Identify which cell holds the provided text, then report its [X, Y] central coordinate. 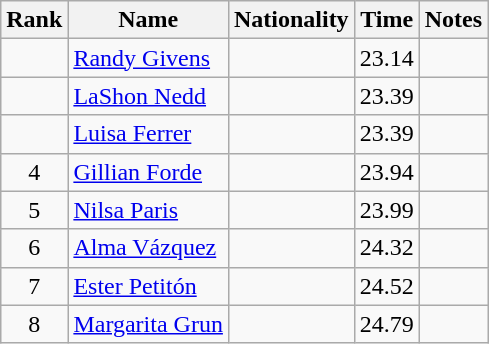
Rank [34, 20]
23.94 [386, 172]
Ester Petitón [148, 286]
Luisa Ferrer [148, 134]
Notes [453, 20]
4 [34, 172]
7 [34, 286]
LaShon Nedd [148, 96]
24.79 [386, 324]
24.52 [386, 286]
Alma Vázquez [148, 248]
Margarita Grun [148, 324]
Time [386, 20]
8 [34, 324]
5 [34, 210]
Name [148, 20]
Randy Givens [148, 58]
Nilsa Paris [148, 210]
6 [34, 248]
Nationality [291, 20]
23.14 [386, 58]
24.32 [386, 248]
Gillian Forde [148, 172]
23.99 [386, 210]
